Pinpoint the cell where the given text exists, returning its (x, y) midpoint coordinate. 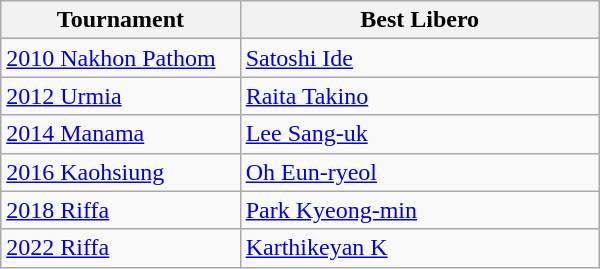
2012 Urmia (120, 96)
Tournament (120, 20)
Raita Takino (420, 96)
Oh Eun-ryeol (420, 172)
Best Libero (420, 20)
2014 Manama (120, 134)
Lee Sang-uk (420, 134)
Karthikeyan K (420, 248)
2016 Kaohsiung (120, 172)
2010 Nakhon Pathom (120, 58)
2018 Riffa (120, 210)
Park Kyeong-min (420, 210)
Satoshi Ide (420, 58)
2022 Riffa (120, 248)
